Pinpoint the cell where the given text exists, returning its [x, y] midpoint coordinate. 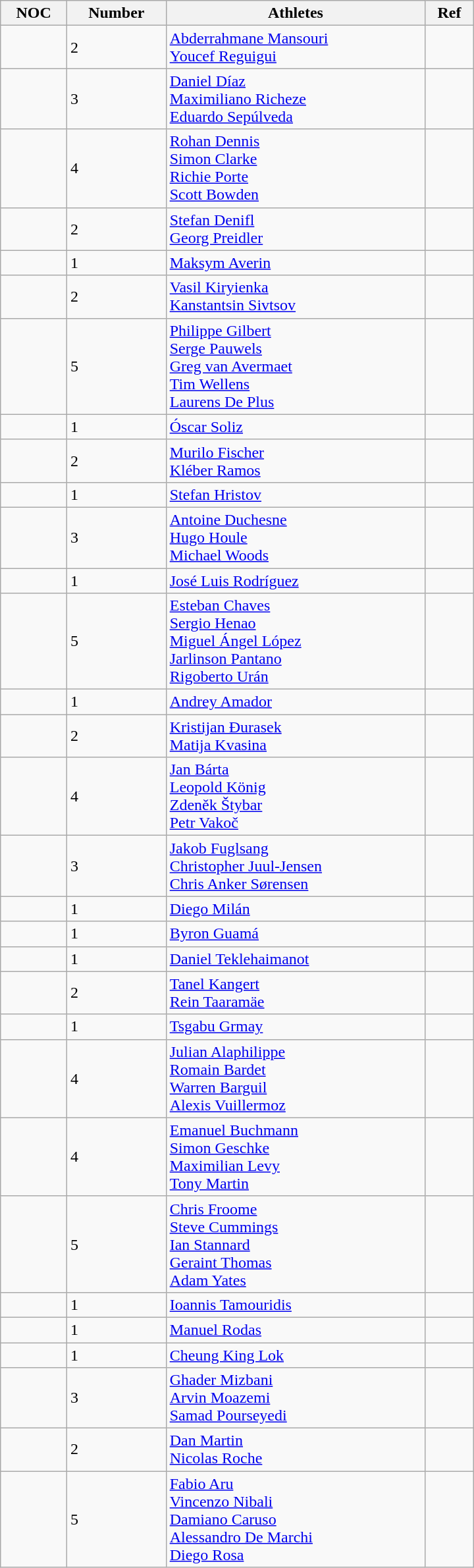
Chris FroomeSteve CummingsIan StannardGeraint ThomasAdam Yates [295, 1244]
Byron Guamá [295, 934]
Tsgabu Grmay [295, 1027]
Esteban ChavesSergio HenaoMiguel Ángel LópezJarlinson PantanoRigoberto Urán [295, 641]
Tanel KangertRein Taaramäe [295, 993]
Stefan Hristov [295, 495]
Julian AlaphilippeRomain BardetWarren BarguilAlexis Vuillermoz [295, 1079]
Vasil KiryienkaKanstantsin Sivtsov [295, 296]
Number [116, 13]
Athletes [295, 13]
Maksym Averin [295, 263]
Diego Milán [295, 909]
Jakob FuglsangChristopher Juul-JensenChris Anker Sørensen [295, 866]
Dan MartinNicolas Roche [295, 1450]
Emanuel BuchmannSimon GeschkeMaximilian LevyTony Martin [295, 1156]
Ghader MizbaniArvin MoazemiSamad Pourseyedi [295, 1398]
Óscar Soliz [295, 427]
Manuel Rodas [295, 1330]
Kristijan ĐurasekMatija Kvasina [295, 736]
Daniel Teklehaimanot [295, 959]
Philippe GilbertSerge PauwelsGreg van AvermaetTim WellensLaurens De Plus [295, 366]
Stefan DeniflGeorg Preidler [295, 229]
Murilo FischerKléber Ramos [295, 461]
Antoine DuchesneHugo HouleMichael Woods [295, 537]
Daniel DíazMaximiliano RichezeEduardo Sepúlveda [295, 99]
Ref [450, 13]
Jan BártaLeopold KönigZdeněk ŠtybarPetr Vakoč [295, 797]
Ioannis Tamouridis [295, 1305]
Fabio AruVincenzo NibaliDamiano CarusoAlessandro De MarchiDiego Rosa [295, 1519]
Cheung King Lok [295, 1355]
Rohan DennisSimon ClarkeRichie PorteScott Bowden [295, 169]
José Luis Rodríguez [295, 580]
NOC [34, 13]
Andrey Amador [295, 702]
Abderrahmane MansouriYoucef Reguigui [295, 47]
